Output the (x, y) coordinate of the center of the cell containing the given text.  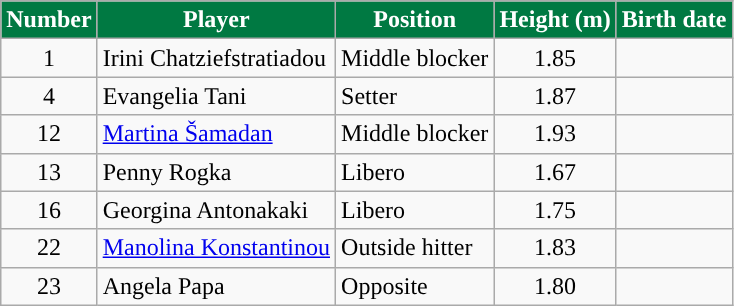
1 (49, 58)
12 (49, 134)
4 (49, 96)
Penny Rogka (216, 172)
Height (m) (555, 20)
1.93 (555, 134)
1.83 (555, 248)
1.85 (555, 58)
16 (49, 210)
22 (49, 248)
Number (49, 20)
1.80 (555, 286)
13 (49, 172)
Manolina Konstantinou (216, 248)
Georgina Antonakaki (216, 210)
1.75 (555, 210)
1.67 (555, 172)
Irini Chatziefstratiadou (216, 58)
23 (49, 286)
Player (216, 20)
Angela Papa (216, 286)
Setter (415, 96)
Outside hitter (415, 248)
Evangelia Tani (216, 96)
Position (415, 20)
1.87 (555, 96)
Birth date (674, 20)
Martina Šamadan (216, 134)
Opposite (415, 286)
